Return [X, Y] of the center of cell containing provided text 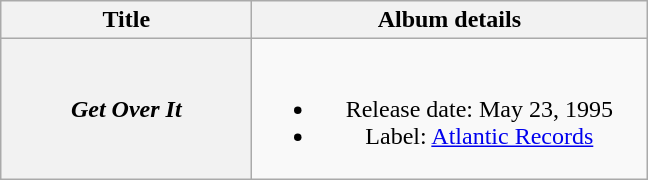
Title [126, 20]
Get Over It [126, 109]
Album details [450, 20]
Release date: May 23, 1995Label: Atlantic Records [450, 109]
